Return [X, Y] of the center of cell containing provided text 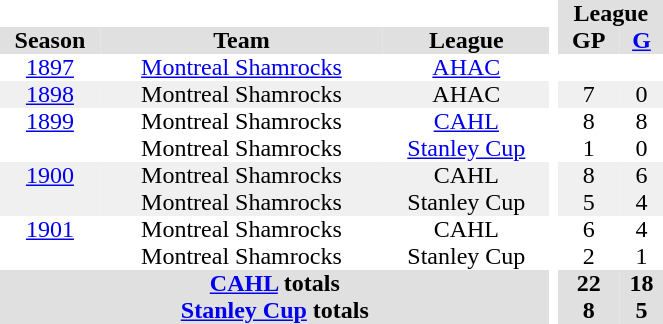
Team [242, 40]
G [641, 40]
22 [588, 284]
7 [588, 94]
1897 [50, 68]
Stanley Cup totals [275, 310]
Season [50, 40]
1900 [50, 176]
1899 [50, 122]
CAHL totals [275, 284]
1901 [50, 230]
18 [641, 284]
1898 [50, 94]
GP [588, 40]
2 [588, 256]
